Determine the (x, y) coordinate at the center of the cell enclosing the given text.  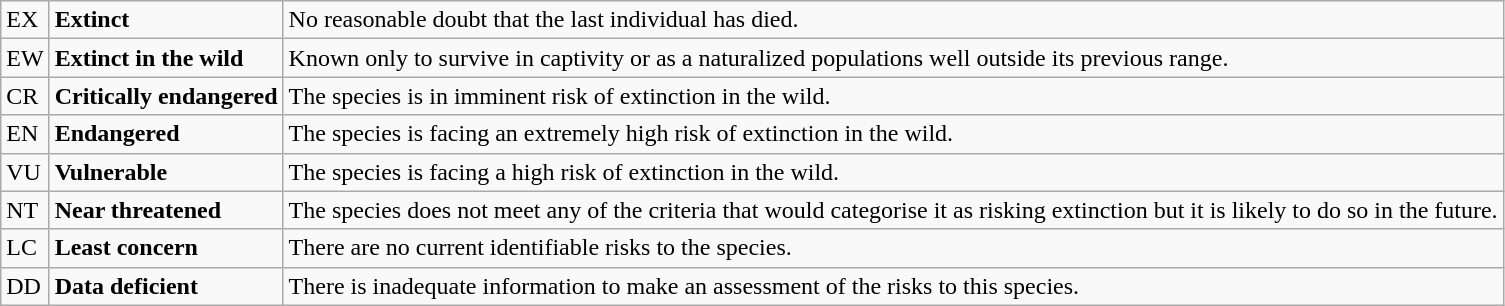
LC (25, 248)
There are no current identifiable risks to the species. (893, 248)
Extinct (166, 20)
Near threatened (166, 210)
There is inadequate information to make an assessment of the risks to this species. (893, 286)
CR (25, 96)
EX (25, 20)
Critically endangered (166, 96)
DD (25, 286)
EN (25, 134)
No reasonable doubt that the last individual has died. (893, 20)
The species is facing a high risk of extinction in the wild. (893, 172)
The species is in imminent risk of extinction in the wild. (893, 96)
EW (25, 58)
Known only to survive in captivity or as a naturalized populations well outside its previous range. (893, 58)
VU (25, 172)
The species does not meet any of the criteria that would categorise it as risking extinction but it is likely to do so in the future. (893, 210)
NT (25, 210)
Extinct in the wild (166, 58)
Endangered (166, 134)
Least concern (166, 248)
Data deficient (166, 286)
Vulnerable (166, 172)
The species is facing an extremely high risk of extinction in the wild. (893, 134)
